Detect which cell encompasses the target text, then output its (X, Y) center coordinate. 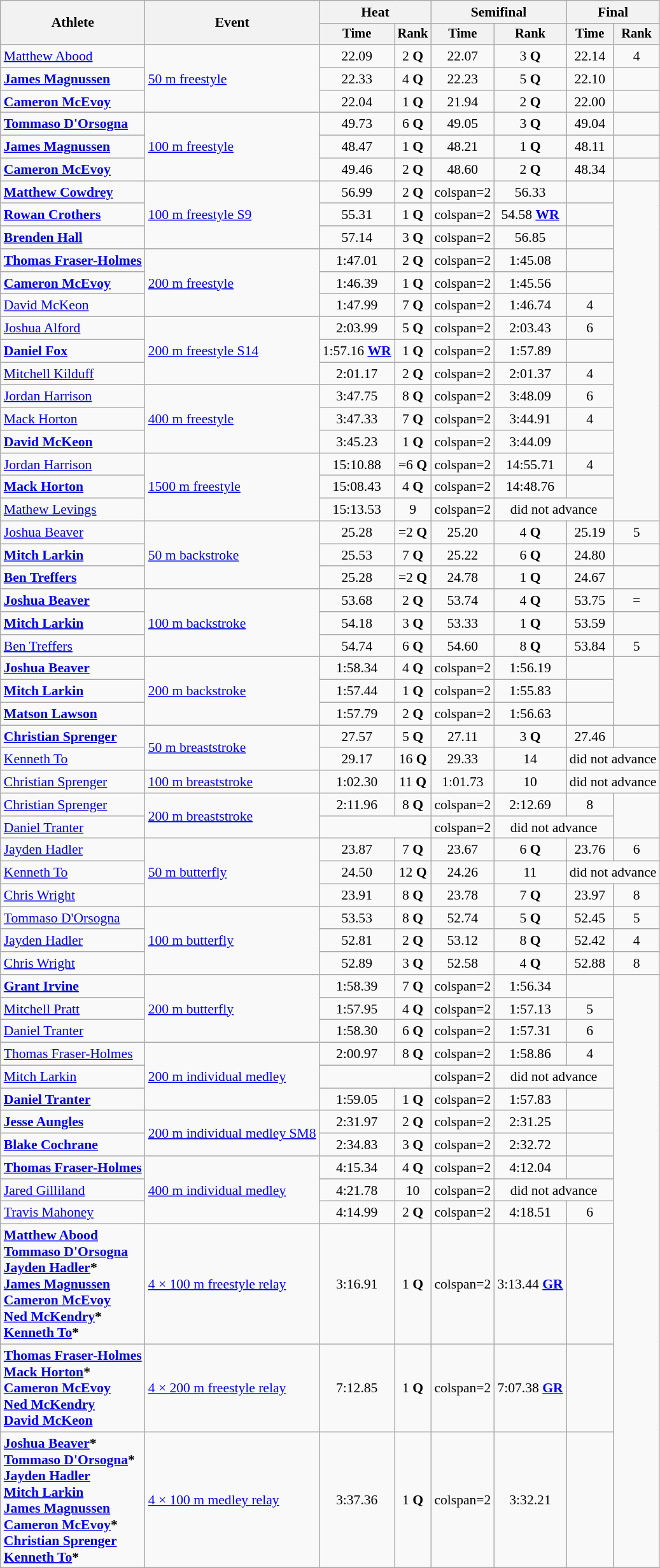
Joshua Alford (73, 328)
=6 Q (413, 465)
Daniel Fox (73, 351)
200 m backstroke (232, 691)
100 m backstroke (232, 623)
4 × 200 m freestyle relay (232, 1388)
23.87 (357, 850)
52.88 (590, 963)
2:03.43 (530, 328)
22.14 (590, 56)
4:18.51 (530, 1213)
54.18 (357, 623)
Mitchell Pratt (73, 1009)
24.67 (590, 578)
3:13.44 GR (530, 1285)
1:58.30 (357, 1031)
400 m freestyle (232, 419)
1:46.39 (357, 283)
2:03.99 (357, 328)
49.04 (590, 124)
3:32.21 (530, 1500)
50 m backstroke (232, 555)
100 m butterfly (232, 941)
24.50 (357, 873)
Matthew Cowdrey (73, 192)
1:47.01 (357, 260)
22.09 (357, 56)
2:34.83 (357, 1145)
22.33 (357, 79)
1:46.74 (530, 306)
2:01.37 (530, 374)
Semifinal (498, 12)
7:07.38 GR (530, 1388)
25.20 (462, 533)
53.53 (357, 918)
1500 m freestyle (232, 488)
22.07 (462, 56)
Athlete (73, 23)
4 × 100 m medley relay (232, 1500)
15:08.43 (357, 487)
1:57.89 (530, 351)
3:47.75 (357, 397)
54.74 (357, 646)
53.68 (357, 600)
29.17 (357, 759)
22.00 (590, 102)
1:56.63 (530, 714)
48.11 (590, 147)
200 m butterfly (232, 1008)
Joshua Beaver*Tommaso D'Orsogna*Jayden HadlerMitch LarkinJames MagnussenCameron McEvoy*Christian SprengerKenneth To* (73, 1500)
Rowan Crothers (73, 215)
14:48.76 (530, 487)
2:31.25 (530, 1122)
1:47.99 (357, 306)
21.94 (462, 102)
56.99 (357, 192)
1:57.16 WR (357, 351)
27.46 (590, 737)
2:01.17 (357, 374)
3:16.91 (357, 1285)
49.73 (357, 124)
Matthew AboodTommaso D'OrsognaJayden Hadler*James MagnussenCameron McEvoyNed McKendry*Kenneth To* (73, 1285)
1:56.19 (530, 668)
48.34 (590, 170)
29.33 (462, 759)
1:57.83 (530, 1099)
52.58 (462, 963)
1:57.95 (357, 1009)
48.60 (462, 170)
100 m freestyle (232, 146)
50 m freestyle (232, 79)
23.97 (590, 896)
11 (530, 873)
9 (413, 510)
Final (614, 12)
4:14.99 (357, 1213)
1:57.79 (357, 714)
1:56.34 (530, 986)
2:31.97 (357, 1122)
Blake Cochrane (73, 1145)
15:10.88 (357, 465)
22.04 (357, 102)
56.33 (530, 192)
2:12.69 (530, 805)
4:21.78 (357, 1190)
24.78 (462, 578)
200 m freestyle S14 (232, 351)
Jared Gilliland (73, 1190)
23.78 (462, 896)
Grant Irvine (73, 986)
49.46 (357, 170)
52.89 (357, 963)
4:12.04 (530, 1168)
1:59.05 (357, 1099)
Mathew Levings (73, 510)
1:02.30 (357, 782)
27.57 (357, 737)
1:57.13 (530, 1009)
Travis Mahoney (73, 1213)
2:11.96 (357, 805)
3:44.09 (530, 442)
200 m individual medley (232, 1077)
1:45.56 (530, 283)
54.60 (462, 646)
48.47 (357, 147)
3:47.33 (357, 419)
4 × 100 m freestyle relay (232, 1285)
52.81 (357, 941)
53.59 (590, 623)
52.42 (590, 941)
57.14 (357, 237)
1:01.73 (462, 782)
15:13.53 (357, 510)
Matthew Abood (73, 56)
4:15.34 (357, 1168)
53.84 (590, 646)
25.19 (590, 533)
54.58 WR (530, 215)
23.76 (590, 850)
Jesse Aungles (73, 1122)
14:55.71 (530, 465)
25.22 (462, 555)
2:00.97 (357, 1054)
100 m freestyle S9 (232, 215)
3:37.36 (357, 1500)
1:45.08 (530, 260)
22.23 (462, 79)
Thomas Fraser-HolmesMack Horton*Cameron McEvoyNed McKendryDavid McKeon (73, 1388)
Event (232, 23)
24.26 (462, 873)
Mitchell Kilduff (73, 374)
7:12.85 (357, 1388)
53.74 (462, 600)
1:55.83 (530, 691)
53.75 (590, 600)
1:57.31 (530, 1031)
3:48.09 (530, 397)
400 m individual medley (232, 1190)
Brenden Hall (73, 237)
1:58.86 (530, 1054)
55.31 (357, 215)
Matson Lawson (73, 714)
3:45.23 (357, 442)
23.67 (462, 850)
Heat (376, 12)
49.05 (462, 124)
100 m breaststroke (232, 782)
14 (530, 759)
1:58.34 (357, 668)
50 m breaststroke (232, 747)
53.33 (462, 623)
= (636, 600)
52.45 (590, 918)
3:44.91 (530, 419)
200 m breaststroke (232, 816)
16 Q (413, 759)
12 Q (413, 873)
53.12 (462, 941)
56.85 (530, 237)
1:58.39 (357, 986)
50 m butterfly (232, 872)
48.21 (462, 147)
200 m individual medley SM8 (232, 1133)
52.74 (462, 918)
11 Q (413, 782)
24.80 (590, 555)
23.91 (357, 896)
1:57.44 (357, 691)
200 m freestyle (232, 283)
22.10 (590, 79)
2:32.72 (530, 1145)
25.53 (357, 555)
27.11 (462, 737)
